Detect which cell encompasses the target text, then output its (X, Y) center coordinate. 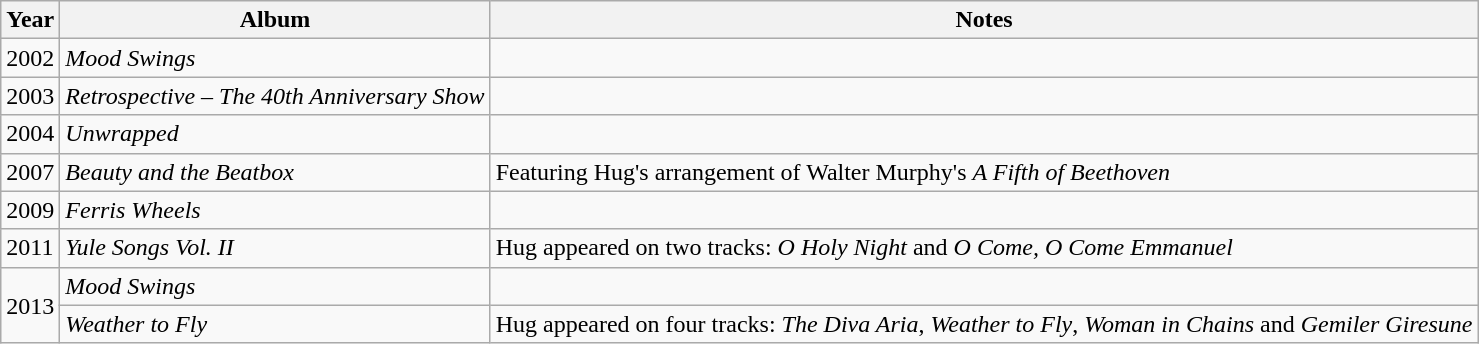
2007 (30, 172)
Retrospective – The 40th Anniversary Show (275, 96)
Album (275, 20)
Yule Songs Vol. II (275, 248)
2009 (30, 210)
2013 (30, 305)
Hug appeared on four tracks: The Diva Aria, Weather to Fly, Woman in Chains and Gemiler Giresune (984, 324)
Weather to Fly (275, 324)
2002 (30, 58)
Year (30, 20)
2003 (30, 96)
Featuring Hug's arrangement of Walter Murphy's A Fifth of Beethoven (984, 172)
Notes (984, 20)
Unwrapped (275, 134)
Hug appeared on two tracks: O Holy Night and O Come, O Come Emmanuel (984, 248)
Beauty and the Beatbox (275, 172)
Ferris Wheels (275, 210)
2004 (30, 134)
2011 (30, 248)
